Pinpoint the cell where the given text exists, returning its (x, y) midpoint coordinate. 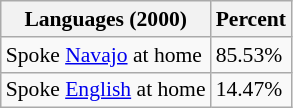
Spoke English at home (106, 90)
Spoke Navajo at home (106, 55)
Languages (2000) (106, 19)
85.53% (251, 55)
Percent (251, 19)
14.47% (251, 90)
